Return the (X, Y) coordinate for the center point of the cell that contains the specified text.  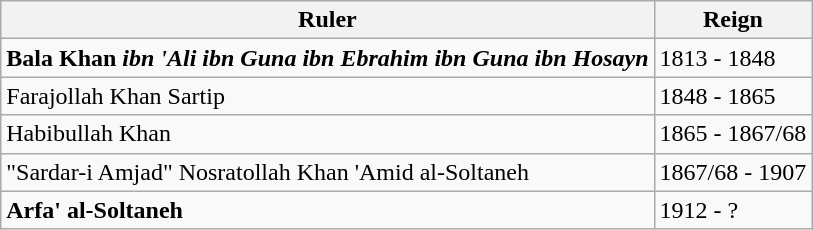
1848 - 1865 (733, 96)
Arfa' al-Soltaneh (328, 210)
Farajollah Khan Sartip (328, 96)
Bala Khan ibn 'Ali ibn Guna ibn Ebrahim ibn Guna ibn Hosayn (328, 58)
1865 - 1867/68 (733, 134)
"Sardar-i Amjad" Nosratollah Khan 'Amid al-Soltaneh (328, 172)
1867/68 - 1907 (733, 172)
Ruler (328, 20)
1912 - ? (733, 210)
Habibullah Khan (328, 134)
Reign (733, 20)
1813 - 1848 (733, 58)
